Scan for the cell matching the given text and deliver its [x, y] coordinate at center. 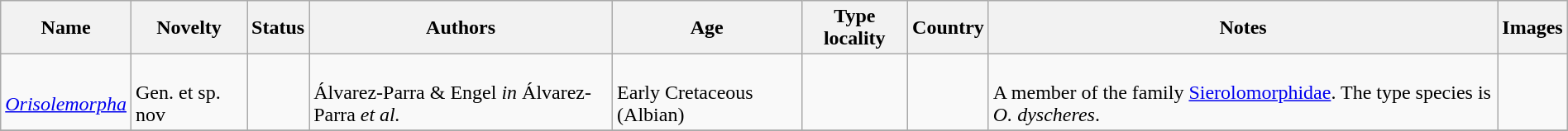
Name [66, 28]
Álvarez-Parra & Engel in Álvarez-Parra et al. [461, 92]
Notes [1242, 28]
Images [1532, 28]
Orisolemorpha [66, 92]
Age [707, 28]
Country [949, 28]
Early Cretaceous (Albian) [707, 92]
Type locality [855, 28]
Status [278, 28]
A member of the family Sierolomorphidae. The type species is O. dyscheres. [1242, 92]
Authors [461, 28]
Gen. et sp. nov [189, 92]
Novelty [189, 28]
